Extract the (X, Y) coordinate from the center of the cell holding the provided text.  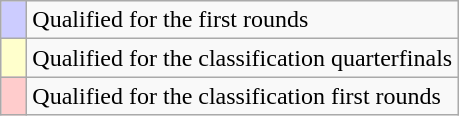
Qualified for the classification quarterfinals (242, 58)
Qualified for the classification first rounds (242, 96)
Qualified for the first rounds (242, 20)
